Provide the (x, y) coordinate of the cell's center where the given text is located.  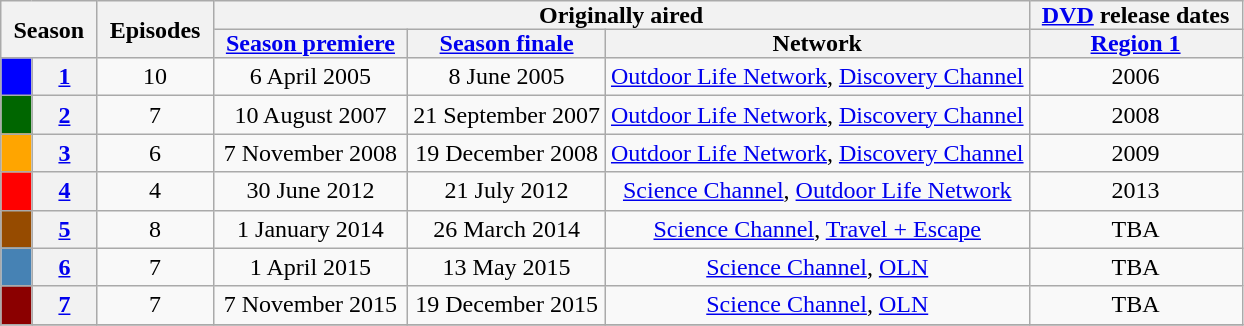
2013 (1136, 191)
Network (817, 43)
1 April 2015 (310, 267)
21 September 2007 (507, 115)
7 November 2008 (310, 153)
2008 (1136, 115)
10 (155, 77)
7 November 2015 (310, 305)
Science Channel, Travel + Escape (817, 229)
26 March 2014 (507, 229)
Episodes (155, 30)
19 December 2008 (507, 153)
13 May 2015 (507, 267)
8 (155, 229)
Season finale (507, 43)
2 (64, 115)
19 December 2015 (507, 305)
3 (64, 153)
10 August 2007 (310, 115)
Region 1 (1136, 43)
1 January 2014 (310, 229)
1 (64, 77)
Season premiere (310, 43)
DVD release dates (1136, 15)
Originally aired (621, 15)
Science Channel, Outdoor Life Network (817, 191)
5 (64, 229)
Season (49, 30)
30 June 2012 (310, 191)
6 April 2005 (310, 77)
2009 (1136, 153)
2006 (1136, 77)
21 July 2012 (507, 191)
8 June 2005 (507, 77)
